Identify which cell holds the provided text, then report its (X, Y) central coordinate. 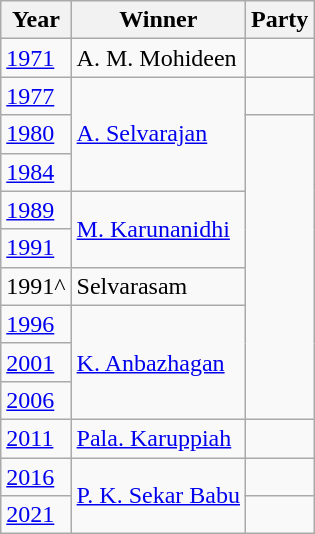
2011 (36, 438)
K. Anbazhagan (158, 362)
P. K. Sekar Babu (158, 496)
2021 (36, 515)
1991 (36, 248)
1989 (36, 210)
Pala. Karuppiah (158, 438)
Year (36, 20)
1971 (36, 58)
1991^ (36, 286)
Party (279, 20)
2001 (36, 362)
1977 (36, 96)
A. Selvarajan (158, 134)
1984 (36, 172)
1980 (36, 134)
1996 (36, 324)
A. M. Mohideen (158, 58)
M. Karunanidhi (158, 229)
Selvarasam (158, 286)
Winner (158, 20)
2016 (36, 477)
2006 (36, 400)
